Search for the cell housing the specified text and yield its (X, Y) center coordinate. 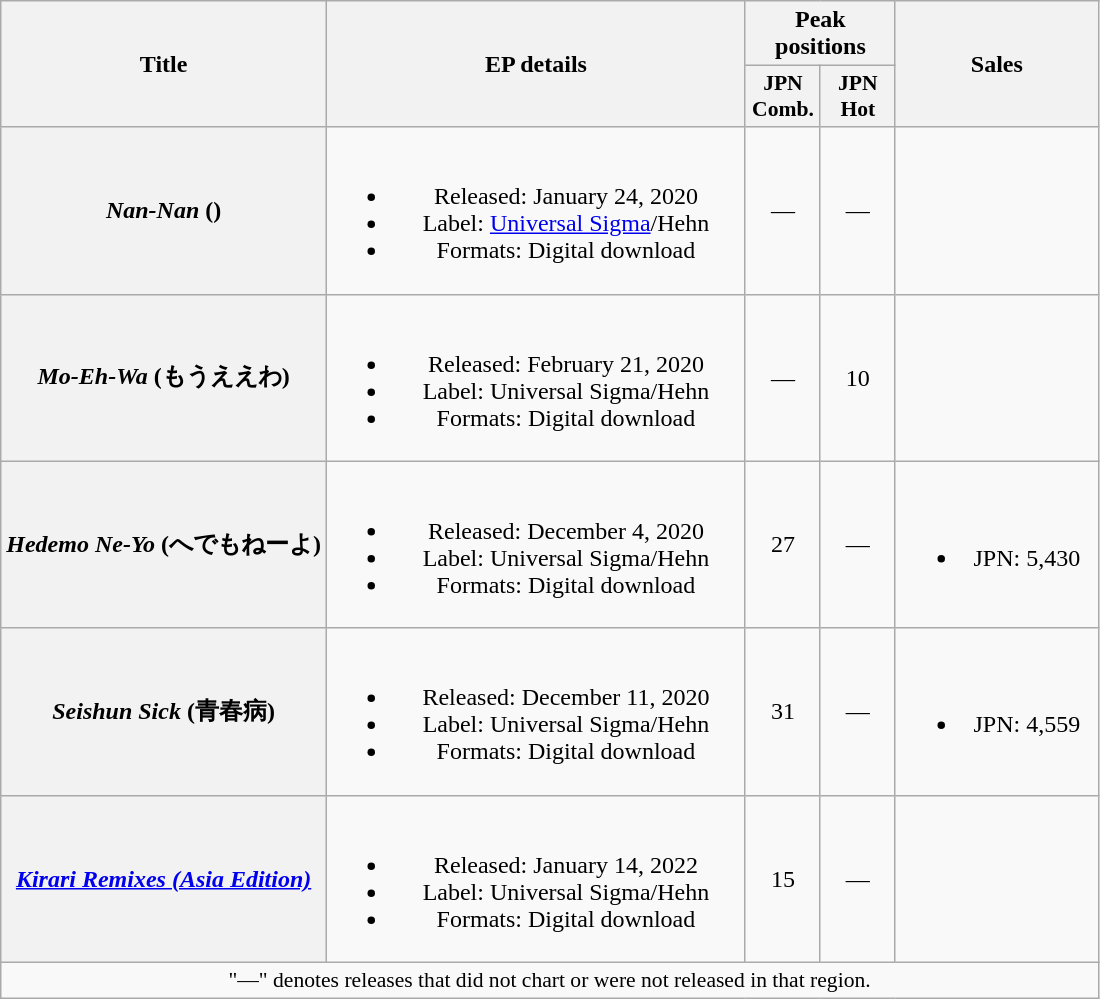
Released: February 21, 2020Label: Universal Sigma/HehnFormats: Digital download (536, 378)
10 (858, 378)
JPN Hot (858, 96)
Released: January 24, 2020Label: Universal Sigma/HehnFormats: Digital download (536, 210)
Seishun Sick (青春病) (164, 712)
Title (164, 64)
Mo-Eh-Wa (もうええわ) (164, 378)
Released: January 14, 2022Label: Universal Sigma/HehnFormats: Digital download (536, 878)
15 (782, 878)
31 (782, 712)
JPN: 5,430 (996, 544)
Released: December 4, 2020Label: Universal Sigma/HehnFormats: Digital download (536, 544)
EP details (536, 64)
JPN: 4,559 (996, 712)
Hedemo Ne-Yo (へでもねーよ) (164, 544)
Nan-Nan () (164, 210)
Released: December 11, 2020Label: Universal Sigma/HehnFormats: Digital download (536, 712)
"—" denotes releases that did not chart or were not released in that region. (550, 980)
Kirari Remixes (Asia Edition) (164, 878)
JPNComb. (782, 96)
Peak positions (820, 34)
27 (782, 544)
Sales (996, 64)
